For the text-containing cell, return its midpoint in [X, Y] coordinate format. 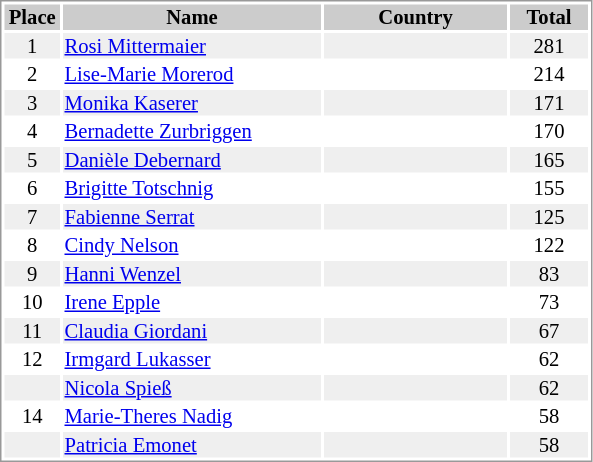
Place [32, 17]
155 [549, 189]
Irene Epple [192, 303]
67 [549, 331]
Hanni Wenzel [192, 274]
171 [549, 103]
1 [32, 46]
3 [32, 103]
Brigitte Totschnig [192, 189]
Total [549, 17]
170 [549, 131]
Bernadette Zurbriggen [192, 131]
Marie-Theres Nadig [192, 417]
6 [32, 189]
7 [32, 217]
Cindy Nelson [192, 245]
10 [32, 303]
14 [32, 417]
Claudia Giordani [192, 331]
Irmgard Lukasser [192, 359]
11 [32, 331]
165 [549, 160]
2 [32, 75]
Country [416, 17]
12 [32, 359]
Lise-Marie Morerod [192, 75]
125 [549, 217]
83 [549, 274]
Danièle Debernard [192, 160]
Name [192, 17]
8 [32, 245]
Nicola Spieß [192, 388]
4 [32, 131]
Rosi Mittermaier [192, 46]
214 [549, 75]
122 [549, 245]
281 [549, 46]
5 [32, 160]
9 [32, 274]
Fabienne Serrat [192, 217]
Patricia Emonet [192, 445]
Monika Kaserer [192, 103]
73 [549, 303]
